Output the (x, y) coordinate of the center of the cell containing the given text.  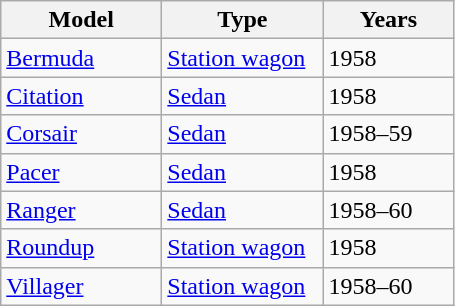
Ranger (82, 210)
Corsair (82, 134)
Bermuda (82, 58)
Type (242, 20)
Villager (82, 286)
Years (388, 20)
Pacer (82, 172)
Roundup (82, 248)
1958–59 (388, 134)
Citation (82, 96)
Model (82, 20)
